Locate the cell with the specified text and output its (x, y) center coordinate. 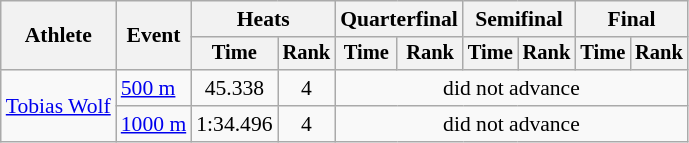
Final (631, 19)
Athlete (58, 36)
1:34.496 (234, 124)
Quarterfinal (399, 19)
1000 m (154, 124)
Semifinal (519, 19)
Tobias Wolf (58, 106)
500 m (154, 88)
Event (154, 36)
Heats (263, 19)
45.338 (234, 88)
